Provide the (X, Y) coordinate of the cell's center where the given text is located.  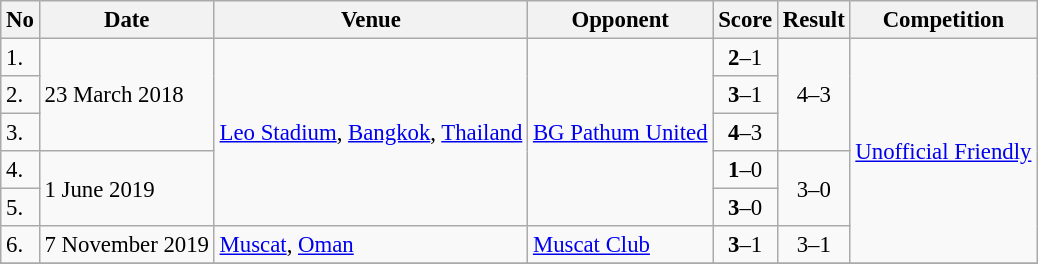
BG Pathum United (620, 133)
2–1 (746, 58)
Venue (370, 20)
4. (20, 170)
Opponent (620, 20)
Muscat Club (620, 245)
Muscat, Oman (370, 245)
5. (20, 208)
3. (20, 133)
Leo Stadium, Bangkok, Thailand (370, 133)
6. (20, 245)
Competition (944, 20)
7 November 2019 (126, 245)
1 June 2019 (126, 188)
2. (20, 95)
Result (814, 20)
Score (746, 20)
1. (20, 58)
No (20, 20)
1–0 (746, 170)
23 March 2018 (126, 96)
Date (126, 20)
